Determine the (X, Y) coordinate at the center of the cell enclosing the given text.  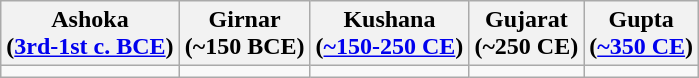
Girnar(~150 BCE) (244, 34)
Ashoka(3rd-1st c. BCE) (90, 34)
Gujarat(~250 CE) (526, 34)
Gupta(~350 CE) (642, 34)
Kushana(~150-250 CE) (390, 34)
